Output the [x, y] coordinate of the center of the cell containing the given text.  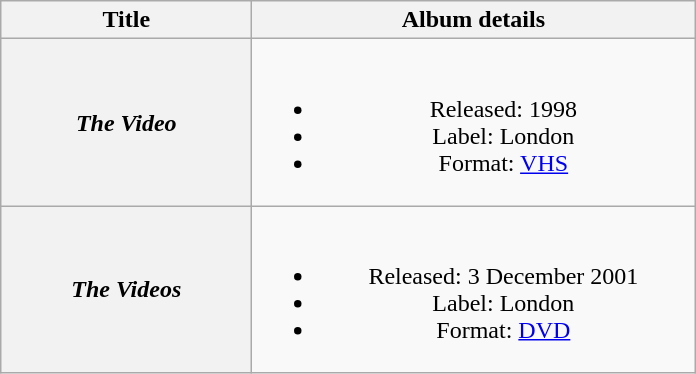
Title [126, 20]
The Videos [126, 290]
The Video [126, 122]
Released: 3 December 2001Label: LondonFormat: DVD [474, 290]
Released: 1998Label: LondonFormat: VHS [474, 122]
Album details [474, 20]
